Provide the [X, Y] coordinate of the cell's center where the given text is located.  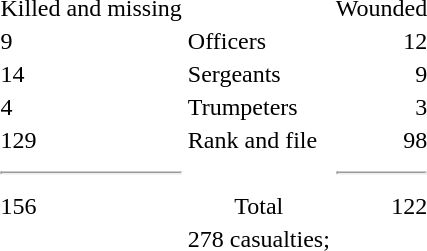
Total [258, 206]
Rank and file [258, 140]
Officers [258, 41]
Sergeants [258, 74]
Trumpeters [258, 107]
